Extract the [x, y] coordinate from the center of the cell holding the provided text.  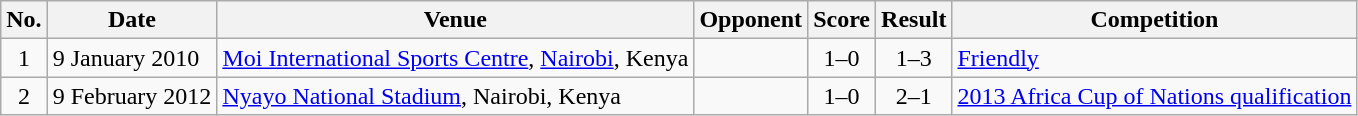
Nyayo National Stadium, Nairobi, Kenya [456, 96]
Result [914, 20]
2013 Africa Cup of Nations qualification [1154, 96]
1 [24, 58]
9 February 2012 [132, 96]
9 January 2010 [132, 58]
Date [132, 20]
2 [24, 96]
Moi International Sports Centre, Nairobi, Kenya [456, 58]
2–1 [914, 96]
Friendly [1154, 58]
No. [24, 20]
Venue [456, 20]
Competition [1154, 20]
1–3 [914, 58]
Score [842, 20]
Opponent [751, 20]
